Extract the (x, y) coordinate from the center of the cell holding the provided text.  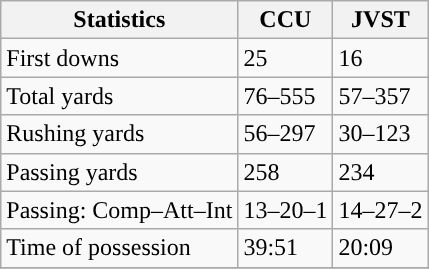
20:09 (380, 248)
57–357 (380, 96)
JVST (380, 20)
234 (380, 172)
13–20–1 (286, 210)
30–123 (380, 134)
39:51 (286, 248)
25 (286, 58)
76–555 (286, 96)
Total yards (120, 96)
Passing: Comp–Att–Int (120, 210)
Rushing yards (120, 134)
CCU (286, 20)
56–297 (286, 134)
Statistics (120, 20)
258 (286, 172)
First downs (120, 58)
Time of possession (120, 248)
Passing yards (120, 172)
14–27–2 (380, 210)
16 (380, 58)
